From the cell containing the given text, extract its center point as (x, y) coordinate. 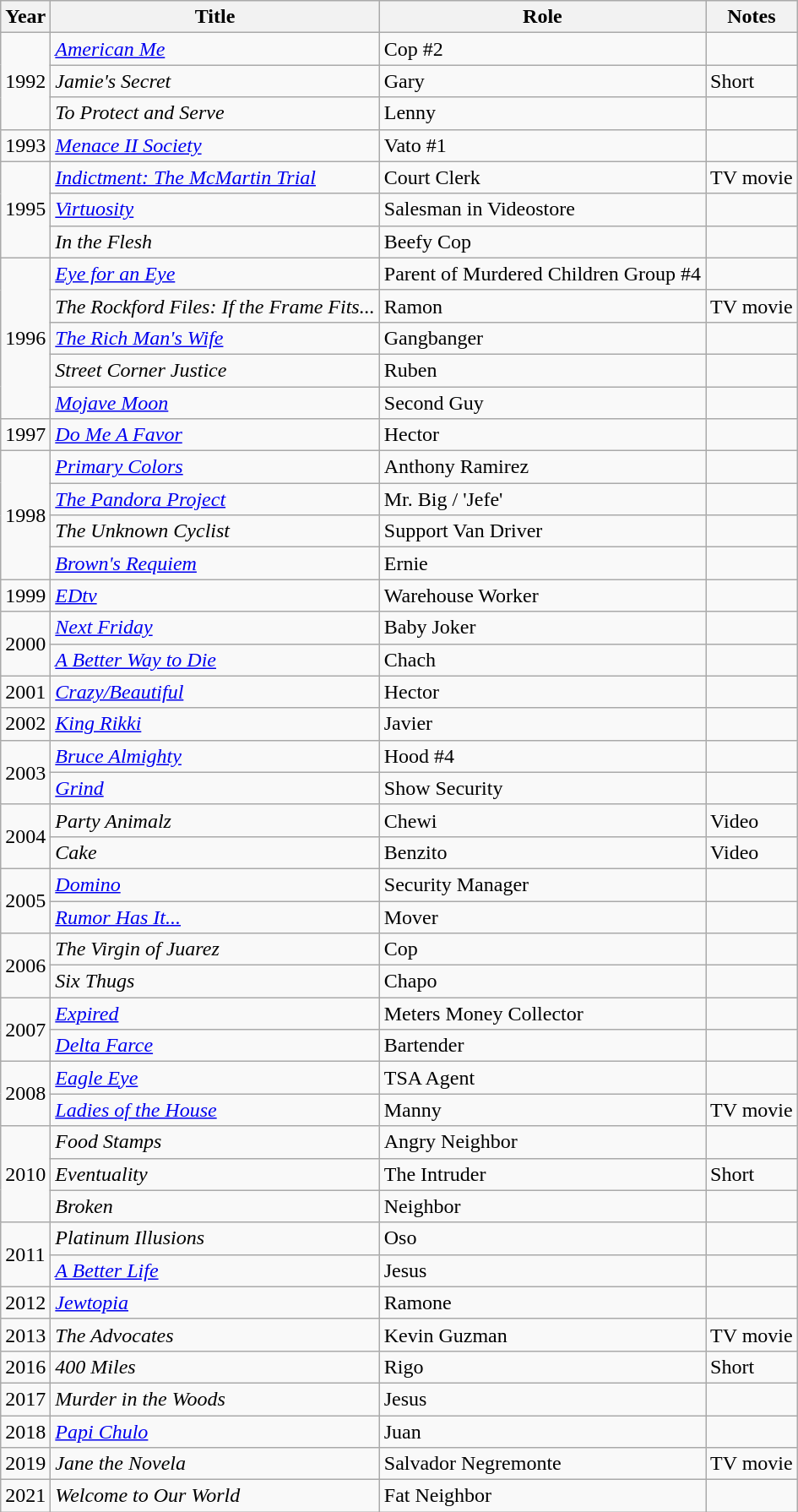
Year (25, 17)
Show Security (542, 788)
Jane the Novela (214, 1464)
Virtuosity (214, 209)
Angry Neighbor (542, 1142)
2004 (25, 836)
Chapo (542, 982)
Benzito (542, 852)
Expired (214, 1014)
Vato #1 (542, 145)
Party Animalz (214, 820)
The Virgin of Juarez (214, 949)
Menace II Society (214, 145)
2006 (25, 965)
The Rich Man's Wife (214, 338)
Eye for an Eye (214, 274)
Security Manager (542, 884)
2017 (25, 1399)
Court Clerk (542, 177)
Gangbanger (542, 338)
Role (542, 17)
Manny (542, 1110)
2002 (25, 724)
1992 (25, 81)
1997 (25, 435)
2016 (25, 1367)
2021 (25, 1496)
A Better Life (214, 1270)
The Rockford Files: If the Frame Fits... (214, 306)
Oso (542, 1238)
Anthony Ramirez (542, 467)
Notes (752, 17)
Primary Colors (214, 467)
Eagle Eye (214, 1078)
Eventuality (214, 1174)
Salesman in Videostore (542, 209)
Beefy Cop (542, 242)
Bartender (542, 1046)
2000 (25, 644)
American Me (214, 49)
Cop #2 (542, 49)
Gary (542, 81)
TSA Agent (542, 1078)
400 Miles (214, 1367)
2010 (25, 1174)
To Protect and Serve (214, 113)
Neighbor (542, 1206)
Rumor Has It... (214, 916)
Grind (214, 788)
Bruce Almighty (214, 756)
Hood #4 (542, 756)
Mover (542, 916)
2013 (25, 1335)
Baby Joker (542, 628)
Mr. Big / 'Jefe' (542, 499)
Six Thugs (214, 982)
2012 (25, 1303)
Brown's Requiem (214, 563)
1996 (25, 338)
Cake (214, 852)
Do Me A Favor (214, 435)
Platinum Illusions (214, 1238)
1998 (25, 515)
Domino (214, 884)
Cop (542, 949)
Ernie (542, 563)
In the Flesh (214, 242)
Jamie's Secret (214, 81)
Rigo (542, 1367)
Lenny (542, 113)
2007 (25, 1030)
A Better Way to Die (214, 660)
2001 (25, 692)
2005 (25, 900)
Support Van Driver (542, 531)
The Unknown Cyclist (214, 531)
2019 (25, 1464)
Ladies of the House (214, 1110)
The Advocates (214, 1335)
Javier (542, 724)
1993 (25, 145)
Salvador Negremonte (542, 1464)
2018 (25, 1432)
Kevin Guzman (542, 1335)
Street Corner Justice (214, 370)
Broken (214, 1206)
Chewi (542, 820)
Second Guy (542, 403)
2011 (25, 1254)
Title (214, 17)
Ramone (542, 1303)
Papi Chulo (214, 1432)
Welcome to Our World (214, 1496)
The Pandora Project (214, 499)
2008 (25, 1094)
King Rikki (214, 724)
Juan (542, 1432)
1999 (25, 596)
Ramon (542, 306)
2003 (25, 772)
Mojave Moon (214, 403)
1995 (25, 209)
Indictment: The McMartin Trial (214, 177)
Food Stamps (214, 1142)
Chach (542, 660)
Ruben (542, 370)
Next Friday (214, 628)
Delta Farce (214, 1046)
Jewtopia (214, 1303)
EDtv (214, 596)
The Intruder (542, 1174)
Crazy/Beautiful (214, 692)
Fat Neighbor (542, 1496)
Murder in the Woods (214, 1399)
Parent of Murdered Children Group #4 (542, 274)
Warehouse Worker (542, 596)
Meters Money Collector (542, 1014)
